Scan for the cell matching the given text and deliver its (X, Y) coordinate at center. 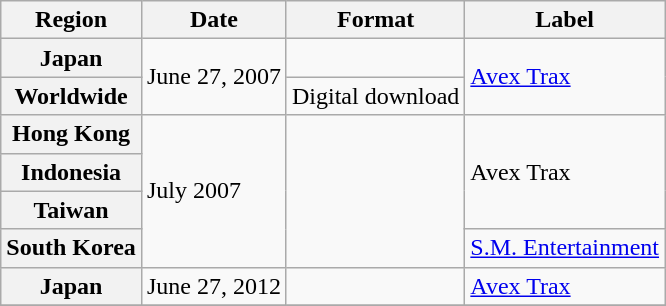
June 27, 2007 (214, 77)
Taiwan (72, 210)
South Korea (72, 248)
Label (565, 20)
June 27, 2012 (214, 286)
Hong Kong (72, 134)
Date (214, 20)
S.M. Entertainment (565, 248)
Format (375, 20)
July 2007 (214, 191)
Region (72, 20)
Digital download (375, 96)
Worldwide (72, 96)
Indonesia (72, 172)
